Pinpoint the cell where the given text exists, returning its (x, y) midpoint coordinate. 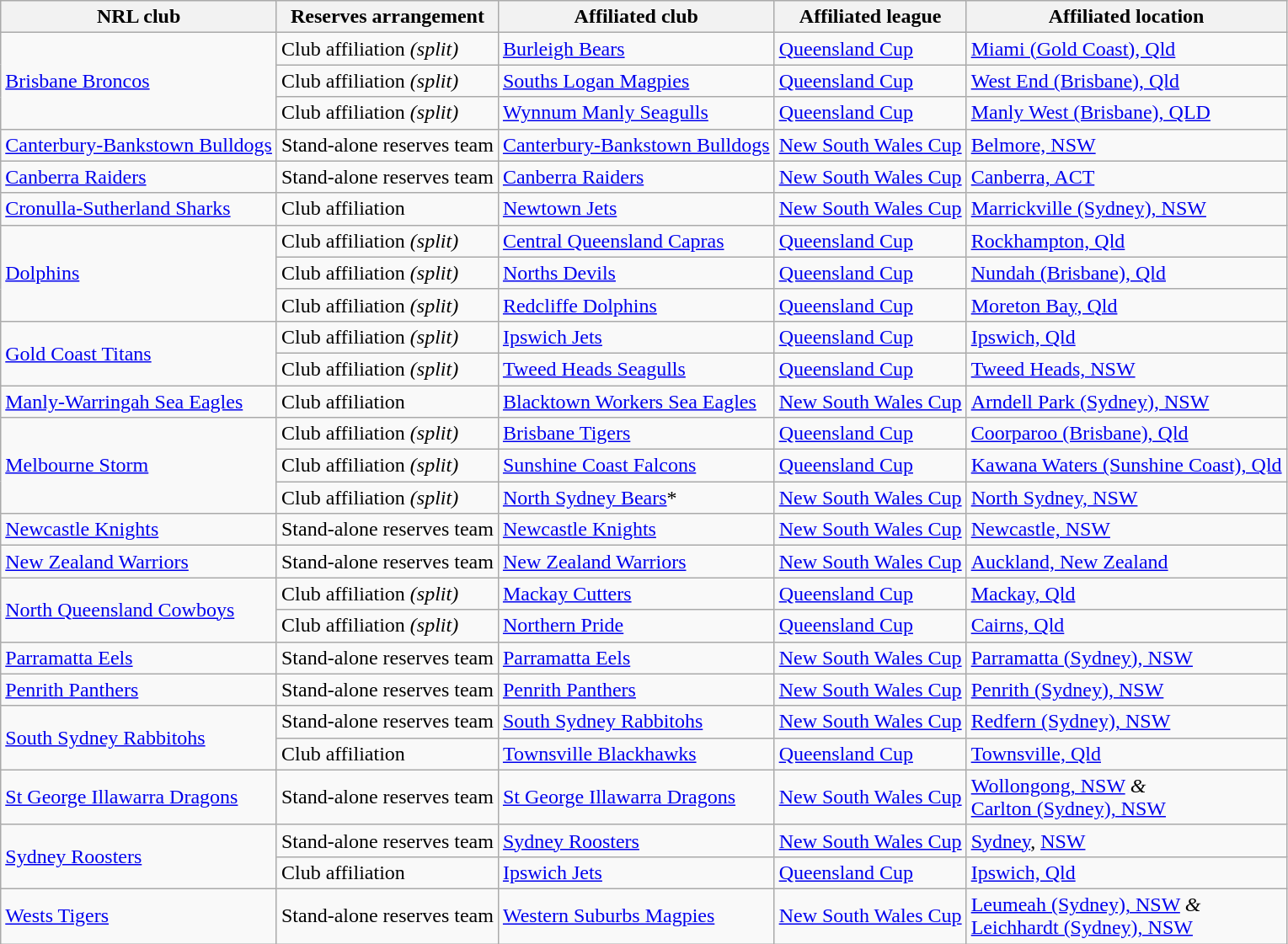
North Sydney, NSW (1126, 498)
NRL club (139, 17)
Affiliated location (1126, 17)
Cronulla-Sutherland Sharks (139, 209)
Souths Logan Magpies (636, 81)
Manly-Warringah Sea Eagles (139, 402)
Canberra, ACT (1126, 177)
Wests Tigers (139, 916)
West End (Brisbane), Qld (1126, 81)
Norths Devils (636, 273)
Blacktown Workers Sea Eagles (636, 402)
Gold Coast Titans (139, 353)
Manly West (Brisbane), QLD (1126, 113)
Coorparoo (Brisbane), Qld (1126, 434)
Redfern (Sydney), NSW (1126, 722)
Brisbane Tigers (636, 434)
Townsville Blackhawks (636, 754)
Nundah (Brisbane), Qld (1126, 273)
Newcastle, NSW (1126, 530)
Tweed Heads Seagulls (636, 369)
Rockhampton, Qld (1126, 241)
Brisbane Broncos (139, 81)
Townsville, Qld (1126, 754)
Penrith (Sydney), NSW (1126, 690)
Parramatta (Sydney), NSW (1126, 658)
Sunshine Coast Falcons (636, 466)
North Sydney Bears* (636, 498)
Auckland, New Zealand (1126, 562)
Redcliffe Dolphins (636, 305)
Northern Pride (636, 626)
Belmore, NSW (1126, 145)
Miami (Gold Coast), Qld (1126, 49)
Dolphins (139, 273)
Mackay, Qld (1126, 594)
Newtown Jets (636, 209)
Moreton Bay, Qld (1126, 305)
Marrickville (Sydney), NSW (1126, 209)
Melbourne Storm (139, 466)
Wynnum Manly Seagulls (636, 113)
Central Queensland Capras (636, 241)
Mackay Cutters (636, 594)
Kawana Waters (Sunshine Coast), Qld (1126, 466)
Leumeah (Sydney), NSW &Leichhardt (Sydney), NSW (1126, 916)
Affiliated club (636, 17)
Affiliated league (870, 17)
Cairns, Qld (1126, 626)
Tweed Heads, NSW (1126, 369)
Burleigh Bears (636, 49)
Western Suburbs Magpies (636, 916)
Reserves arrangement (387, 17)
Wollongong, NSW &Carlton (Sydney), NSW (1126, 797)
Sydney, NSW (1126, 840)
Arndell Park (Sydney), NSW (1126, 402)
North Queensland Cowboys (139, 610)
